Provide the [X, Y] coordinate of the cell's center where the given text is located.  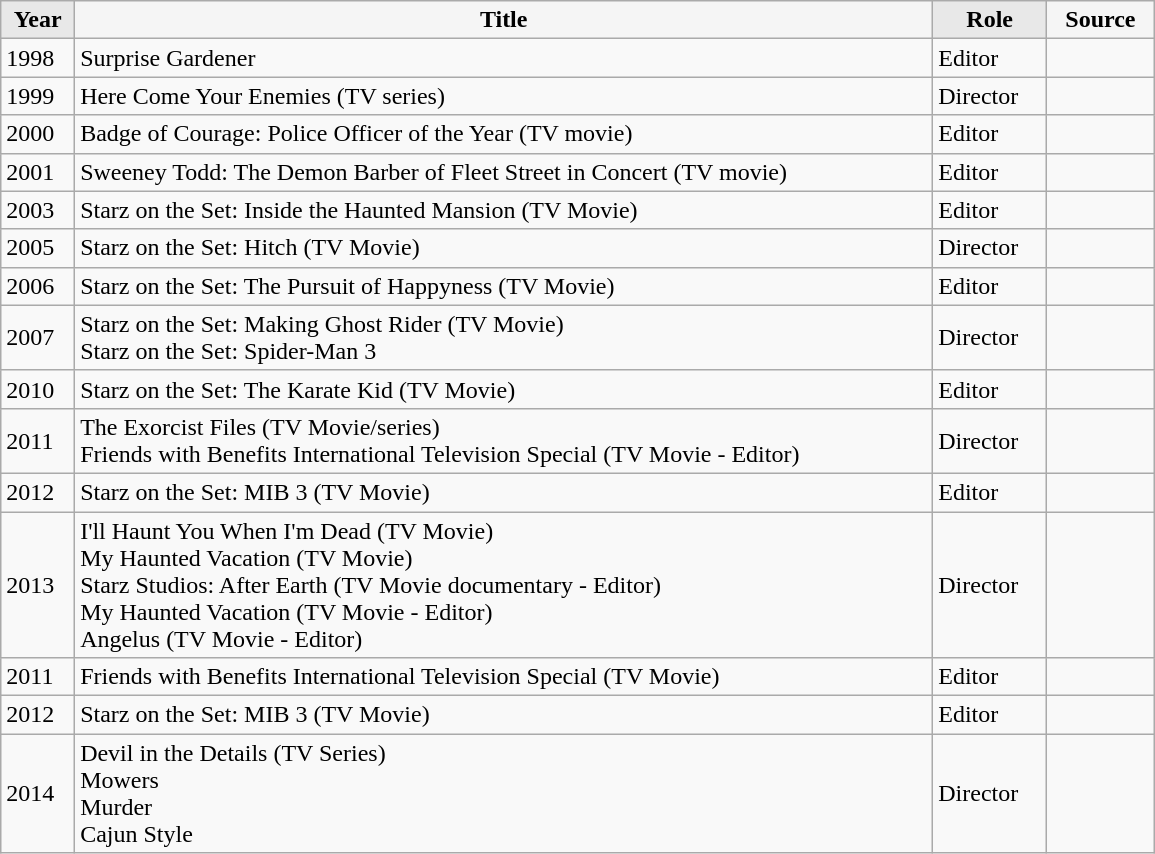
Here Come Your Enemies (TV series) [504, 96]
Sweeney Todd: The Demon Barber of Fleet Street in Concert (TV movie) [504, 172]
2000 [38, 134]
Role [990, 20]
Devil in the Details (TV Series) Mowers Murder Cajun Style [504, 794]
Year [38, 20]
2014 [38, 794]
1999 [38, 96]
Starz on the Set: Making Ghost Rider (TV Movie) Starz on the Set: Spider-Man 3 [504, 338]
Title [504, 20]
Source [1101, 20]
2013 [38, 585]
2006 [38, 286]
2007 [38, 338]
1998 [38, 58]
Starz on the Set: Hitch (TV Movie) [504, 248]
Friends with Benefits International Television Special (TV Movie) [504, 677]
Surprise Gardener [504, 58]
Starz on the Set: The Karate Kid (TV Movie) [504, 389]
Starz on the Set: Inside the Haunted Mansion (TV Movie) [504, 210]
The Exorcist Files (TV Movie/series) Friends with Benefits International Television Special (TV Movie - Editor) [504, 440]
2005 [38, 248]
2001 [38, 172]
2003 [38, 210]
Starz on the Set: The Pursuit of Happyness (TV Movie) [504, 286]
2010 [38, 389]
Badge of Courage: Police Officer of the Year (TV movie) [504, 134]
